Find where the given text appears and provide that cell's center as (x, y) coordinate. 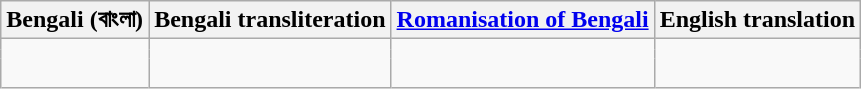
Bengali (বাংলা) (75, 20)
Bengali transliteration (270, 20)
Romanisation of Bengali (522, 20)
English translation (757, 20)
